Search for the cell housing the specified text and yield its (x, y) center coordinate. 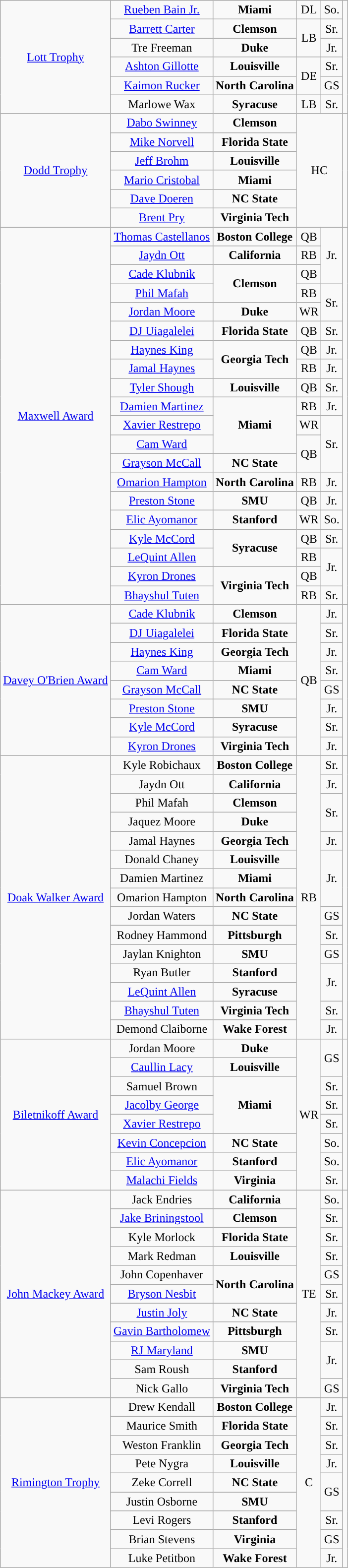
Zeke Correll (162, 1483)
Mike Norvell (162, 142)
Weston Franklin (162, 1445)
Marlowe Wax (162, 104)
Bryson Nesbit (162, 1294)
C (309, 1482)
Jaylan Knighton (162, 954)
Jacolby George (162, 1105)
John Copenhaver (162, 1275)
DL (309, 10)
Samuel Brown (162, 1086)
Demond Claiborne (162, 1029)
Dodd Trophy (56, 170)
Kyle Morlock (162, 1237)
Kaimon Rucker (162, 85)
Barrett Carter (162, 29)
HC (319, 170)
Rimington Trophy (56, 1482)
DE (309, 76)
Jeff Brohm (162, 161)
Sam Roush (162, 1369)
Malachi Fields (162, 1181)
RJ Maryland (162, 1350)
Jake Briningstool (162, 1218)
Justin Joly (162, 1313)
Maurice Smith (162, 1426)
John Mackey Award (56, 1294)
Pete Nygra (162, 1464)
Mario Cristobal (162, 180)
Rodney Hammond (162, 935)
Davey O'Brien Award (56, 680)
TE (309, 1294)
Kyle Robichaux (162, 765)
Caullin Lacy (162, 1067)
Donald Chaney (162, 860)
Drew Kendall (162, 1407)
Thomas Castellanos (162, 237)
Brian Stevens (162, 1539)
Nick Gallo (162, 1388)
Jordan Waters (162, 916)
Maxwell Award (56, 416)
Tyler Shough (162, 387)
Tre Freeman (162, 48)
Kevin Concepcion (162, 1142)
Justin Osborne (162, 1502)
Ashton Gillotte (162, 66)
Ryan Butler (162, 973)
Biletnikoff Award (56, 1114)
Dabo Swinney (162, 123)
Brent Pry (162, 217)
Jack Endries (162, 1199)
Rueben Bain Jr. (162, 10)
Mark Redman (162, 1256)
Dave Doeren (162, 198)
Lott Trophy (56, 57)
Levi Rogers (162, 1520)
Luke Petitbon (162, 1558)
Gavin Bartholomew (162, 1331)
Doak Walker Award (56, 897)
Jaquez Moore (162, 821)
